From the cell containing the given text, extract its center point as (X, Y) coordinate. 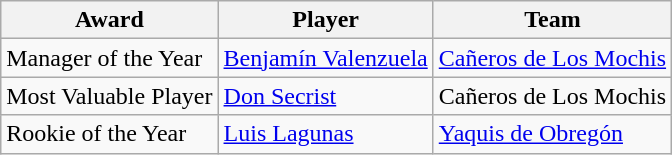
Award (110, 20)
Manager of the Year (110, 58)
Don Secrist (326, 96)
Most Valuable Player (110, 96)
Luis Lagunas (326, 134)
Yaquis de Obregón (552, 134)
Team (552, 20)
Rookie of the Year (110, 134)
Player (326, 20)
Benjamín Valenzuela (326, 58)
